Determine the (X, Y) coordinate at the center of the cell enclosing the given text.  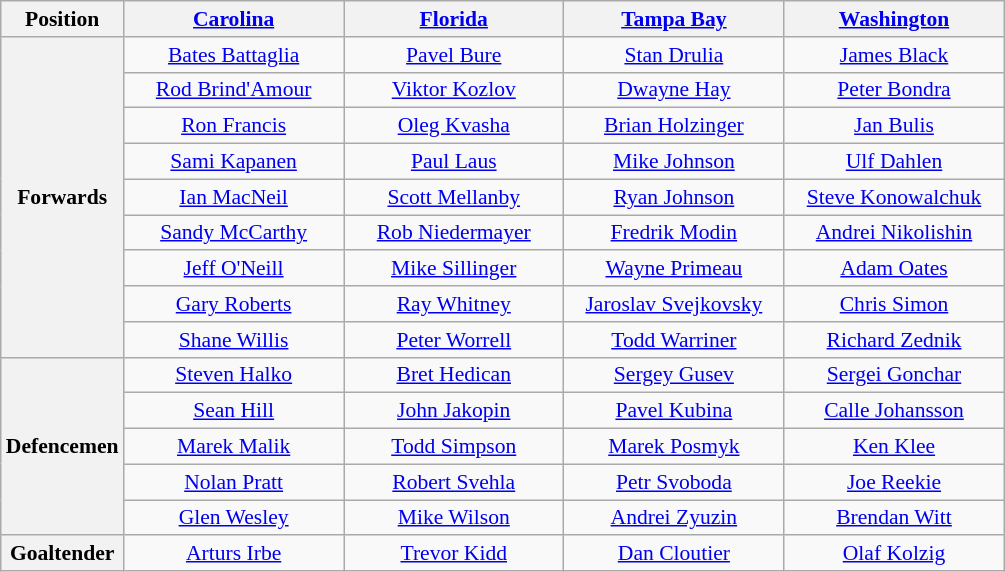
Andrei Nikolishin (894, 233)
Mike Johnson (674, 162)
Florida (454, 19)
Rod Brind'Amour (234, 90)
Arturs Irbe (234, 554)
Sean Hill (234, 411)
Mike Sillinger (454, 269)
Andrei Zyuzin (674, 518)
Ian MacNeil (234, 197)
Sandy McCarthy (234, 233)
Fredrik Modin (674, 233)
Ken Klee (894, 447)
Sergei Gonchar (894, 375)
Defencemen (62, 446)
Steven Halko (234, 375)
Sergey Gusev (674, 375)
Petr Svoboda (674, 482)
Joe Reekie (894, 482)
Gary Roberts (234, 304)
Robert Svehla (454, 482)
Ron Francis (234, 126)
Tampa Bay (674, 19)
Todd Warriner (674, 340)
Marek Malik (234, 447)
Trevor Kidd (454, 554)
Adam Oates (894, 269)
Richard Zednik (894, 340)
Ulf Dahlen (894, 162)
Dwayne Hay (674, 90)
Stan Drulia (674, 55)
Brendan Witt (894, 518)
Jan Bulis (894, 126)
Steve Konowalchuk (894, 197)
Dan Cloutier (674, 554)
Bates Battaglia (234, 55)
Wayne Primeau (674, 269)
James Black (894, 55)
Bret Hedican (454, 375)
Pavel Kubina (674, 411)
Paul Laus (454, 162)
Washington (894, 19)
John Jakopin (454, 411)
Position (62, 19)
Glen Wesley (234, 518)
Jaroslav Svejkovsky (674, 304)
Chris Simon (894, 304)
Marek Posmyk (674, 447)
Nolan Pratt (234, 482)
Brian Holzinger (674, 126)
Peter Bondra (894, 90)
Sami Kapanen (234, 162)
Scott Mellanby (454, 197)
Calle Johansson (894, 411)
Shane Willis (234, 340)
Jeff O'Neill (234, 269)
Oleg Kvasha (454, 126)
Peter Worrell (454, 340)
Goaltender (62, 554)
Todd Simpson (454, 447)
Olaf Kolzig (894, 554)
Mike Wilson (454, 518)
Viktor Kozlov (454, 90)
Pavel Bure (454, 55)
Ryan Johnson (674, 197)
Forwards (62, 198)
Carolina (234, 19)
Ray Whitney (454, 304)
Rob Niedermayer (454, 233)
